Locate the cell with the specified text and output its [x, y] center coordinate. 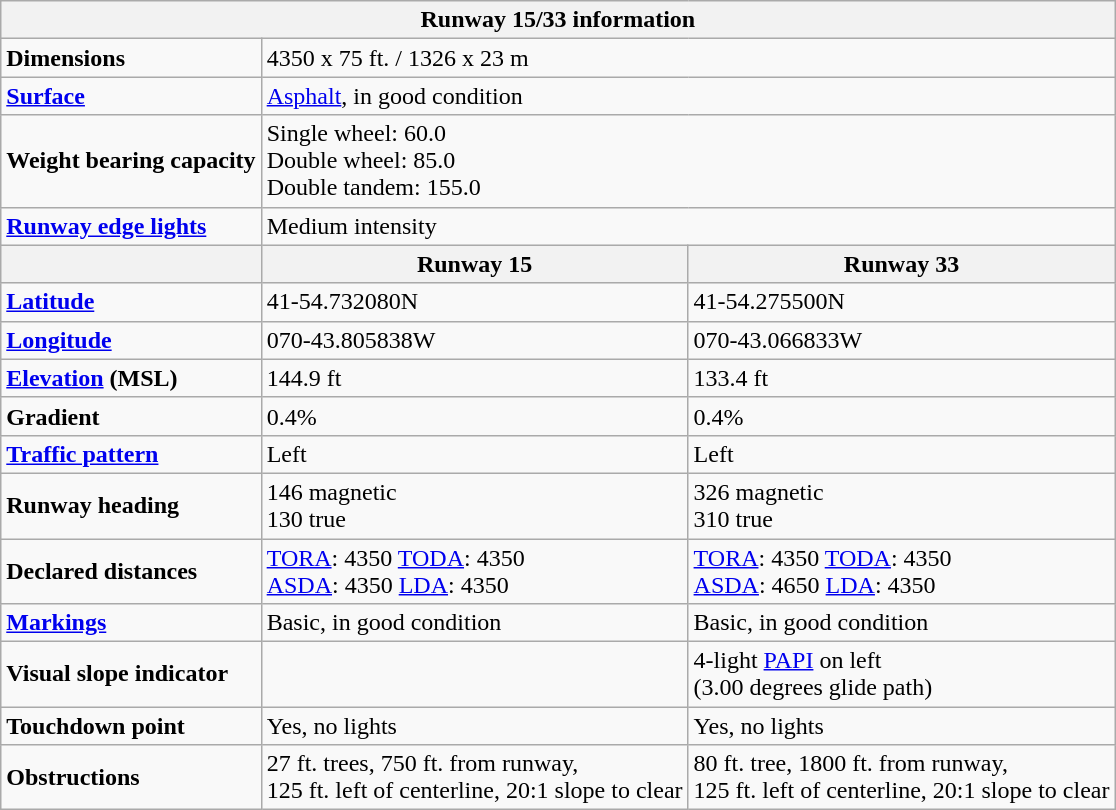
Longitude [131, 340]
Runway 15 [474, 264]
Single wheel: 60.0Double wheel: 85.0Double tandem: 155.0 [688, 161]
070-43.066833W [902, 340]
TORA: 4350 TODA: 4350ASDA: 4350 LDA: 4350 [474, 570]
Traffic pattern [131, 454]
Runway heading [131, 506]
Runway 33 [902, 264]
Runway edge lights [131, 226]
Dimensions [131, 58]
133.4 ft [902, 378]
Markings [131, 623]
4350 x 75 ft. / 1326 x 23 m [688, 58]
Medium intensity [688, 226]
TORA: 4350 TODA: 4350ASDA: 4650 LDA: 4350 [902, 570]
Declared distances [131, 570]
Surface [131, 96]
4-light PAPI on left(3.00 degrees glide path) [902, 674]
070-43.805838W [474, 340]
Latitude [131, 302]
144.9 ft [474, 378]
146 magnetic130 true [474, 506]
Touchdown point [131, 726]
326 magnetic310 true [902, 506]
Visual slope indicator [131, 674]
27 ft. trees, 750 ft. from runway,125 ft. left of centerline, 20:1 slope to clear [474, 778]
41-54.732080N [474, 302]
Asphalt, in good condition [688, 96]
Weight bearing capacity [131, 161]
Gradient [131, 416]
Runway 15/33 information [558, 20]
Elevation (MSL) [131, 378]
41-54.275500N [902, 302]
Obstructions [131, 778]
80 ft. tree, 1800 ft. from runway,125 ft. left of centerline, 20:1 slope to clear [902, 778]
